Return [X, Y] of the center of cell containing provided text 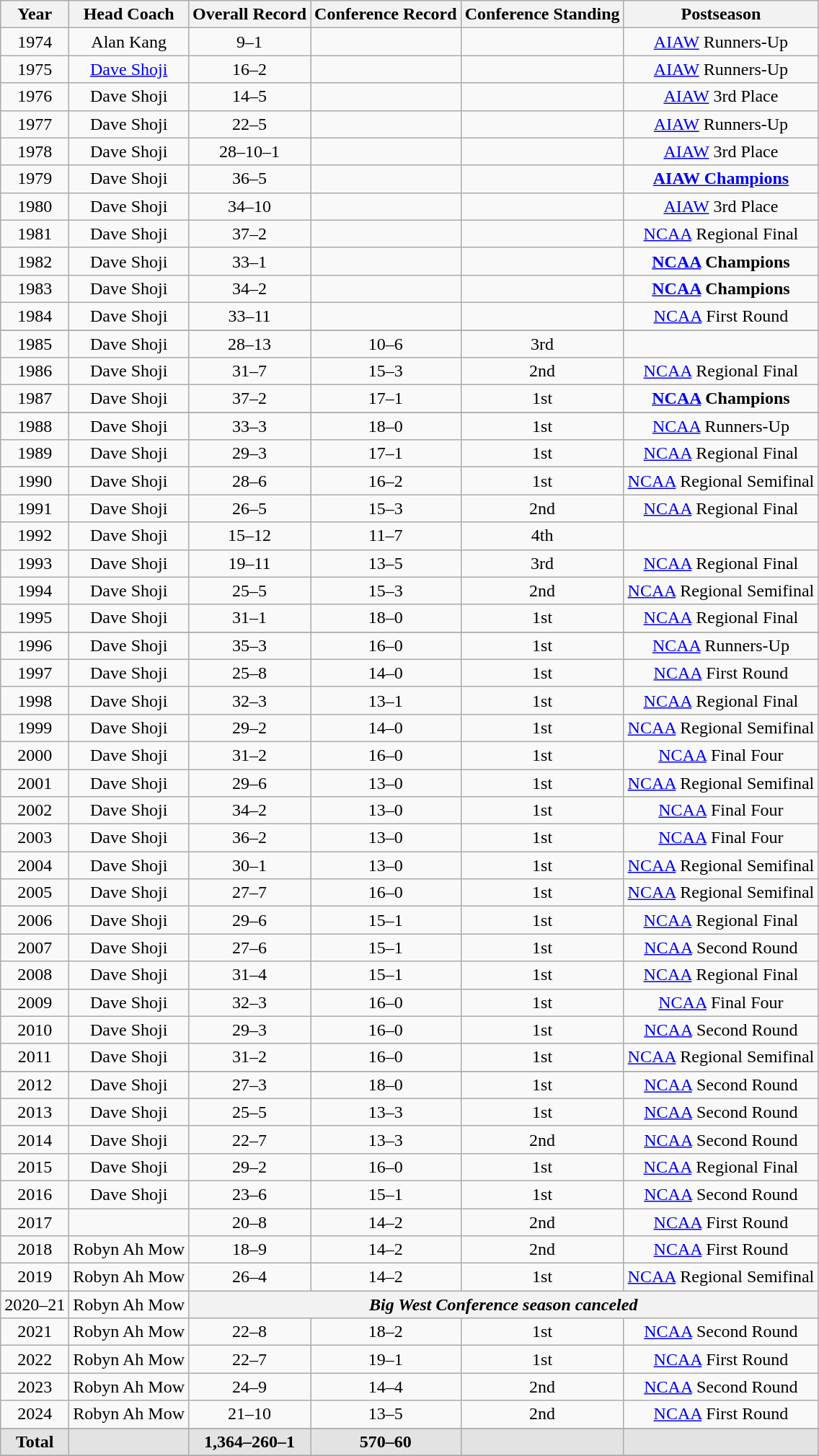
570–60 [386, 1442]
1999 [35, 728]
33–3 [249, 426]
1983 [35, 288]
33–11 [249, 316]
31–7 [249, 371]
31–4 [249, 975]
2001 [35, 782]
2012 [35, 1085]
1984 [35, 316]
2021 [35, 1332]
1997 [35, 673]
2019 [35, 1277]
2011 [35, 1057]
10–6 [386, 344]
27–7 [249, 893]
2024 [35, 1414]
1974 [35, 42]
2017 [35, 1222]
2020–21 [35, 1305]
22–8 [249, 1332]
23–6 [249, 1194]
1979 [35, 179]
35–3 [249, 645]
24–9 [249, 1387]
25–8 [249, 673]
19–11 [249, 563]
Year [35, 14]
11–7 [386, 536]
Alan Kang [129, 42]
2015 [35, 1167]
1975 [35, 69]
36–2 [249, 838]
1980 [35, 206]
Overall Record [249, 14]
34–10 [249, 206]
AIAW Champions [721, 179]
18–2 [386, 1332]
9–1 [249, 42]
21–10 [249, 1414]
28–10–1 [249, 151]
Head Coach [129, 14]
26–5 [249, 508]
1996 [35, 645]
Postseason [721, 14]
28–13 [249, 344]
33–1 [249, 261]
2003 [35, 838]
2013 [35, 1112]
14–4 [386, 1387]
1995 [35, 618]
2002 [35, 811]
26–4 [249, 1277]
1993 [35, 563]
1991 [35, 508]
36–5 [249, 179]
20–8 [249, 1222]
1,364–260–1 [249, 1442]
2018 [35, 1250]
1976 [35, 97]
2016 [35, 1194]
1992 [35, 536]
2004 [35, 865]
27–6 [249, 948]
1981 [35, 234]
1985 [35, 344]
28–6 [249, 481]
2005 [35, 893]
4th [542, 536]
1986 [35, 371]
Conference Record [386, 14]
1998 [35, 700]
2022 [35, 1359]
19–1 [386, 1359]
1994 [35, 591]
1977 [35, 124]
13–1 [386, 700]
Big West Conference season canceled [503, 1305]
1990 [35, 481]
18–9 [249, 1250]
2007 [35, 948]
1988 [35, 426]
2014 [35, 1139]
30–1 [249, 865]
1978 [35, 151]
2000 [35, 755]
1982 [35, 261]
22–5 [249, 124]
Conference Standing [542, 14]
2009 [35, 1002]
2010 [35, 1030]
2006 [35, 920]
14–5 [249, 97]
31–1 [249, 618]
2008 [35, 975]
Total [35, 1442]
1987 [35, 399]
27–3 [249, 1085]
2023 [35, 1387]
1989 [35, 454]
15–12 [249, 536]
